For the text-containing cell, return its midpoint in [X, Y] coordinate format. 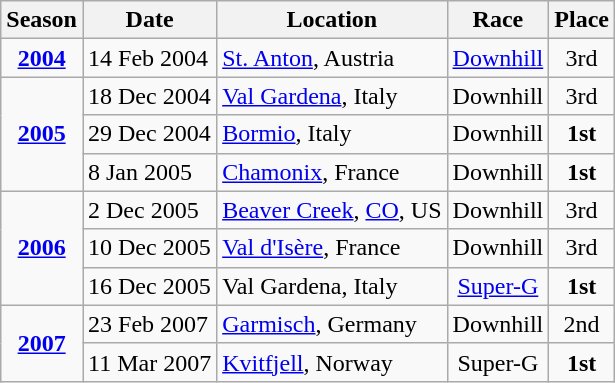
Chamonix, France [332, 172]
2007 [42, 343]
2 Dec 2005 [149, 210]
Kvitfjell, Norway [332, 362]
23 Feb 2007 [149, 324]
Race [498, 20]
16 Dec 2005 [149, 286]
2nd [582, 324]
St. Anton, Austria [332, 58]
Val d'Isère, France [332, 248]
10 Dec 2005 [149, 248]
Location [332, 20]
11 Mar 2007 [149, 362]
Place [582, 20]
18 Dec 2004 [149, 96]
Date [149, 20]
29 Dec 2004 [149, 134]
8 Jan 2005 [149, 172]
Season [42, 20]
14 Feb 2004 [149, 58]
Bormio, Italy [332, 134]
Beaver Creek, CO, US [332, 210]
Garmisch, Germany [332, 324]
2004 [42, 58]
2005 [42, 134]
2006 [42, 248]
